For the text-containing cell, return its midpoint in [x, y] coordinate format. 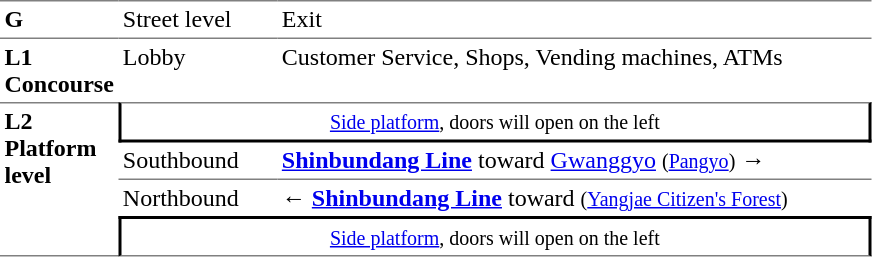
Northbound [198, 197]
L2Platform level [59, 179]
Exit [574, 19]
Shinbundang Line toward Gwanggyo (Pangyo) → [574, 160]
Customer Service, Shops, Vending machines, ATMs [574, 70]
G [59, 19]
Southbound [198, 160]
Lobby [198, 70]
L1Concourse [59, 70]
Street level [198, 19]
← Shinbundang Line toward (Yangjae Citizen's Forest) [574, 197]
